Identify which cell holds the provided text, then report its [x, y] central coordinate. 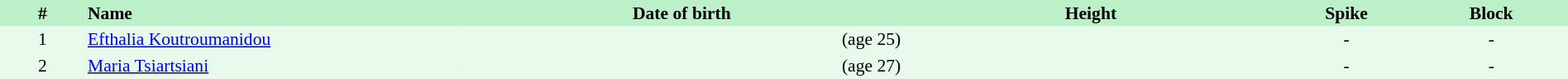
Date of birth [681, 13]
Maria Tsiartsiani [273, 66]
Spike [1346, 13]
Efthalia Koutroumanidou [273, 40]
(age 27) [681, 66]
2 [43, 66]
(age 25) [681, 40]
Block [1491, 13]
# [43, 13]
Height [1090, 13]
Name [273, 13]
1 [43, 40]
